Find where the given text appears and provide that cell's center as [X, Y] coordinate. 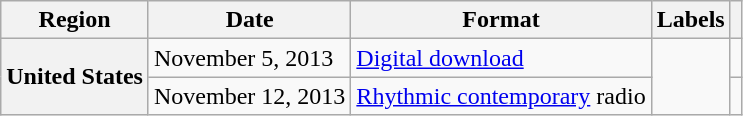
Rhythmic contemporary radio [501, 96]
November 5, 2013 [249, 58]
United States [75, 77]
Format [501, 20]
November 12, 2013 [249, 96]
Digital download [501, 58]
Date [249, 20]
Region [75, 20]
Labels [690, 20]
